Pinpoint the cell where the given text exists, returning its [x, y] midpoint coordinate. 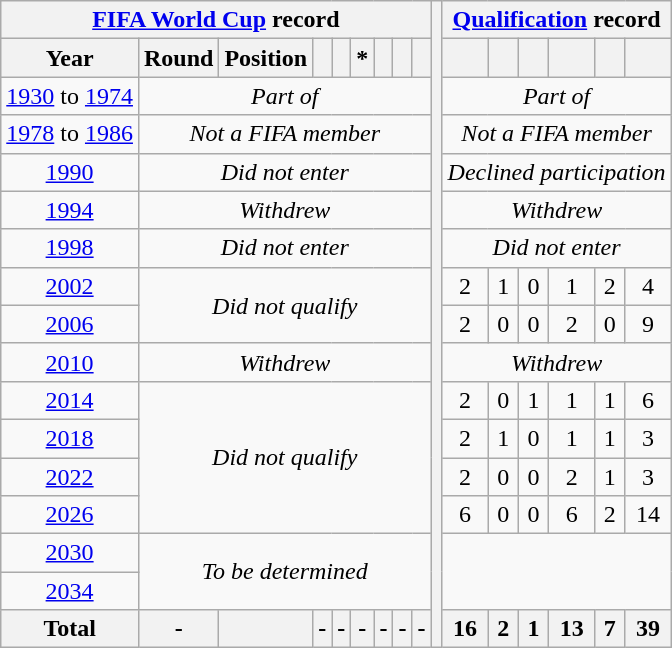
14 [648, 515]
2026 [70, 515]
1990 [70, 172]
4 [648, 286]
2022 [70, 477]
2010 [70, 362]
2002 [70, 286]
2014 [70, 400]
Total [70, 629]
2006 [70, 324]
Qualification record [556, 20]
2034 [70, 591]
1930 to 1974 [70, 96]
1978 to 1986 [70, 134]
16 [465, 629]
To be determined [284, 572]
Position [266, 58]
7 [610, 629]
2030 [70, 553]
13 [572, 629]
39 [648, 629]
FIFA World Cup record [216, 20]
1998 [70, 248]
2018 [70, 438]
Round [178, 58]
* [362, 58]
9 [648, 324]
Declined participation [556, 172]
1994 [70, 210]
Year [70, 58]
